Scan for the cell matching the given text and deliver its (x, y) coordinate at center. 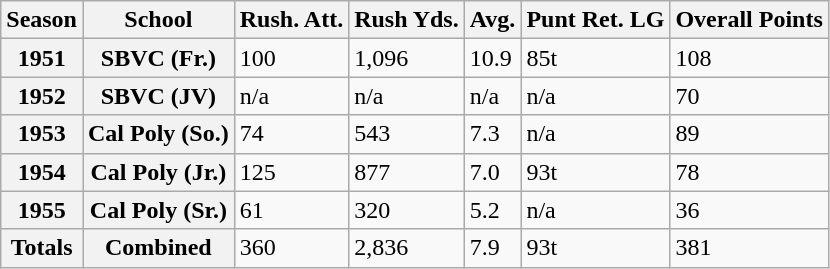
70 (749, 96)
74 (291, 134)
877 (407, 172)
108 (749, 58)
320 (407, 210)
10.9 (492, 58)
543 (407, 134)
Combined (158, 248)
SBVC (JV) (158, 96)
7.3 (492, 134)
100 (291, 58)
5.2 (492, 210)
360 (291, 248)
1954 (42, 172)
Cal Poly (So.) (158, 134)
381 (749, 248)
61 (291, 210)
1952 (42, 96)
1955 (42, 210)
7.9 (492, 248)
89 (749, 134)
78 (749, 172)
2,836 (407, 248)
Punt Ret. LG (596, 20)
Totals (42, 248)
School (158, 20)
Overall Points (749, 20)
1951 (42, 58)
Cal Poly (Jr.) (158, 172)
1,096 (407, 58)
85t (596, 58)
SBVC (Fr.) (158, 58)
1953 (42, 134)
Cal Poly (Sr.) (158, 210)
36 (749, 210)
7.0 (492, 172)
Rush Yds. (407, 20)
Avg. (492, 20)
Rush. Att. (291, 20)
125 (291, 172)
Season (42, 20)
